Search for the cell housing the specified text and yield its (x, y) center coordinate. 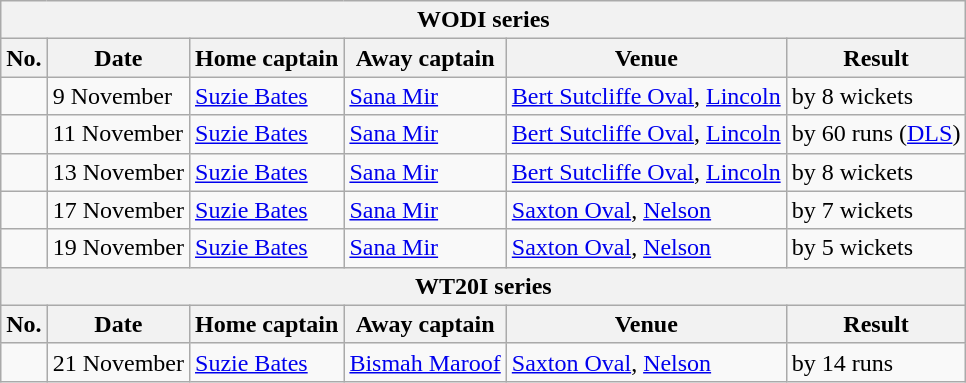
WT20I series (484, 286)
13 November (118, 172)
21 November (118, 362)
9 November (118, 96)
by 7 wickets (876, 210)
by 5 wickets (876, 248)
17 November (118, 210)
11 November (118, 134)
WODI series (484, 20)
Bismah Maroof (425, 362)
19 November (118, 248)
by 60 runs (DLS) (876, 134)
by 14 runs (876, 362)
